From the cell containing the given text, extract its center point as (x, y) coordinate. 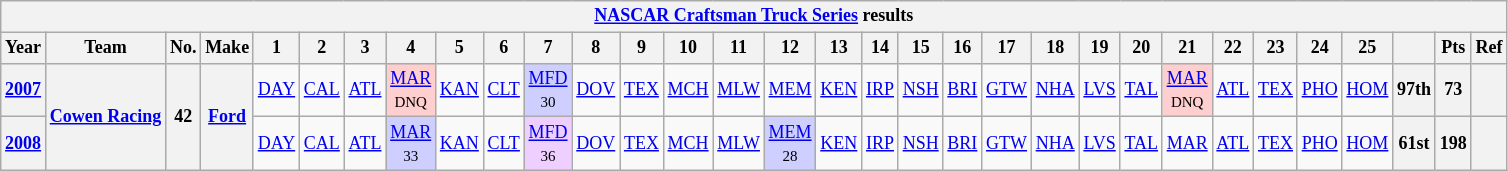
14 (880, 48)
MEM28 (790, 144)
5 (460, 48)
Year (24, 48)
NASCAR Craftsman Truck Series results (754, 16)
Ford (228, 116)
9 (642, 48)
198 (1453, 144)
MFD36 (548, 144)
97th (1414, 90)
21 (1187, 48)
20 (1141, 48)
18 (1055, 48)
7 (548, 48)
Ref (1489, 48)
61st (1414, 144)
25 (1368, 48)
11 (738, 48)
MAR (1187, 144)
4 (411, 48)
16 (962, 48)
42 (184, 116)
Pts (1453, 48)
MAR33 (411, 144)
Cowen Racing (105, 116)
24 (1320, 48)
Make (228, 48)
3 (365, 48)
13 (839, 48)
22 (1233, 48)
12 (790, 48)
MEM (790, 90)
2 (322, 48)
19 (1100, 48)
Team (105, 48)
73 (1453, 90)
2008 (24, 144)
23 (1276, 48)
1 (276, 48)
8 (596, 48)
15 (920, 48)
17 (1007, 48)
2007 (24, 90)
No. (184, 48)
10 (688, 48)
MFD30 (548, 90)
6 (504, 48)
